Identify which cell holds the provided text, then report its (x, y) central coordinate. 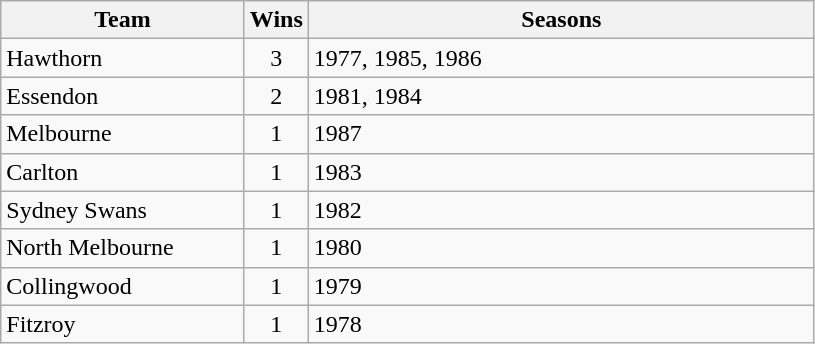
Sydney Swans (123, 210)
Wins (276, 20)
1982 (561, 210)
Fitzroy (123, 324)
1983 (561, 172)
North Melbourne (123, 248)
Collingwood (123, 286)
3 (276, 58)
1981, 1984 (561, 96)
1980 (561, 248)
1978 (561, 324)
Team (123, 20)
Essendon (123, 96)
1977, 1985, 1986 (561, 58)
2 (276, 96)
1979 (561, 286)
Carlton (123, 172)
Seasons (561, 20)
Melbourne (123, 134)
1987 (561, 134)
Hawthorn (123, 58)
